Output the [x, y] coordinate of the center of the cell containing the given text.  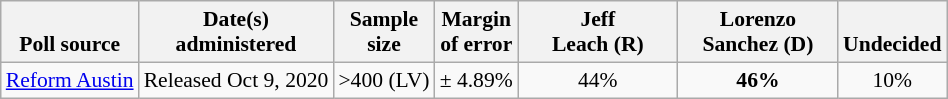
Released Oct 9, 2020 [236, 80]
LorenzoSanchez (D) [758, 32]
Marginof error [476, 32]
Date(s)administered [236, 32]
Reform Austin [70, 80]
JeffLeach (R) [598, 32]
46% [758, 80]
Samplesize [384, 32]
44% [598, 80]
10% [892, 80]
Poll source [70, 32]
>400 (LV) [384, 80]
Undecided [892, 32]
± 4.89% [476, 80]
